From the cell containing the given text, extract its center point as (x, y) coordinate. 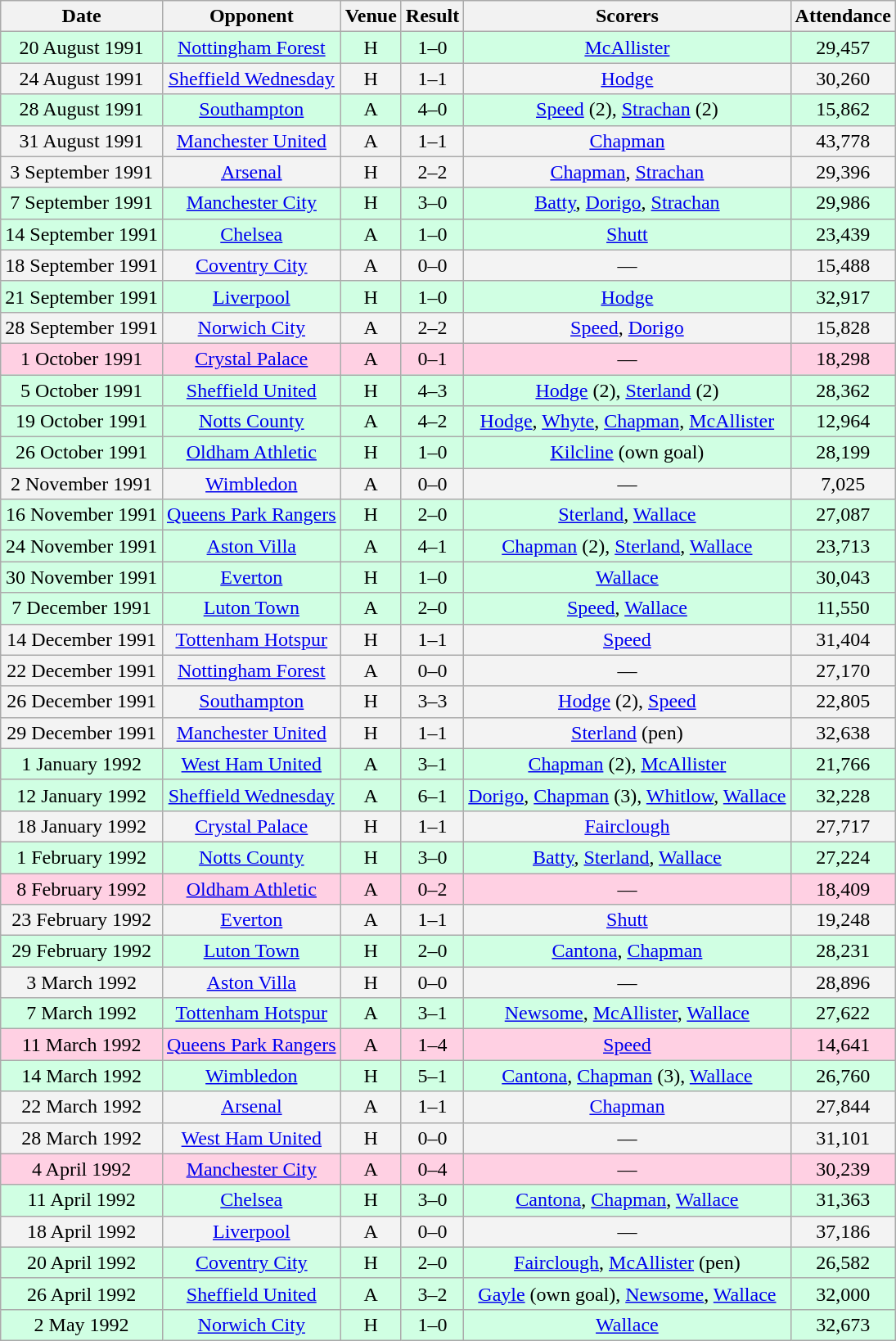
Venue (371, 16)
32,673 (843, 1325)
0–1 (432, 359)
31,101 (843, 1138)
Date (82, 16)
0–2 (432, 888)
26 October 1991 (82, 453)
7,025 (843, 484)
24 November 1991 (82, 546)
32,638 (843, 733)
2 May 1992 (82, 1325)
37,186 (843, 1231)
3 September 1991 (82, 172)
27,224 (843, 857)
28 September 1991 (82, 327)
29 February 1992 (82, 951)
11,550 (843, 608)
24 August 1991 (82, 79)
Hodge, Whyte, Chapman, McAllister (627, 422)
8 February 1992 (82, 888)
27,087 (843, 515)
Scorers (627, 16)
29,457 (843, 47)
19,248 (843, 920)
43,778 (843, 141)
21,766 (843, 764)
22,805 (843, 702)
3 March 1992 (82, 982)
19 October 1991 (82, 422)
21 September 1991 (82, 296)
18 January 1992 (82, 826)
15,862 (843, 110)
Speed, Wallace (627, 608)
27,717 (843, 826)
30 November 1991 (82, 577)
Batty, Sterland, Wallace (627, 857)
14 March 1992 (82, 1076)
1 October 1991 (82, 359)
18 April 1992 (82, 1231)
27,844 (843, 1107)
7 December 1991 (82, 608)
28,896 (843, 982)
12 January 1992 (82, 795)
Cantona, Chapman, Wallace (627, 1200)
28,231 (843, 951)
6–1 (432, 795)
30,239 (843, 1169)
11 March 1992 (82, 1045)
14 December 1991 (82, 639)
Chapman (2), McAllister (627, 764)
29,396 (843, 172)
Cantona, Chapman (627, 951)
26 April 1992 (82, 1294)
1 January 1992 (82, 764)
18,409 (843, 888)
23 February 1992 (82, 920)
27,622 (843, 1014)
16 November 1991 (82, 515)
3–2 (432, 1294)
McAllister (627, 47)
Chapman, Strachan (627, 172)
32,228 (843, 795)
22 December 1991 (82, 670)
Hodge (2), Sterland (2) (627, 391)
28,199 (843, 453)
31,363 (843, 1200)
Sterland, Wallace (627, 515)
22 March 1992 (82, 1107)
20 August 1991 (82, 47)
Fairclough, McAllister (pen) (627, 1262)
14,641 (843, 1045)
29 December 1991 (82, 733)
5 October 1991 (82, 391)
18 September 1991 (82, 265)
3–3 (432, 702)
Attendance (843, 16)
32,917 (843, 296)
Chapman (2), Sterland, Wallace (627, 546)
0–4 (432, 1169)
15,828 (843, 327)
11 April 1992 (82, 1200)
Fairclough (627, 826)
31,404 (843, 639)
Kilcline (own goal) (627, 453)
4–3 (432, 391)
Result (432, 16)
28 March 1992 (82, 1138)
26,582 (843, 1262)
Sterland (pen) (627, 733)
4–1 (432, 546)
Cantona, Chapman (3), Wallace (627, 1076)
4–0 (432, 110)
7 September 1991 (82, 203)
26 December 1991 (82, 702)
Speed, Dorigo (627, 327)
4–2 (432, 422)
Newsome, McAllister, Wallace (627, 1014)
32,000 (843, 1294)
27,170 (843, 670)
4 April 1992 (82, 1169)
29,986 (843, 203)
18,298 (843, 359)
12,964 (843, 422)
Gayle (own goal), Newsome, Wallace (627, 1294)
14 September 1991 (82, 234)
28 August 1991 (82, 110)
5–1 (432, 1076)
Opponent (251, 16)
23,713 (843, 546)
31 August 1991 (82, 141)
26,760 (843, 1076)
Batty, Dorigo, Strachan (627, 203)
23,439 (843, 234)
30,260 (843, 79)
Hodge (2), Speed (627, 702)
1 February 1992 (82, 857)
7 March 1992 (82, 1014)
1–4 (432, 1045)
15,488 (843, 265)
30,043 (843, 577)
Dorigo, Chapman (3), Whitlow, Wallace (627, 795)
20 April 1992 (82, 1262)
28,362 (843, 391)
Speed (2), Strachan (2) (627, 110)
2 November 1991 (82, 484)
